Capture the cell that displays the provided text and extract its (x, y) central coordinate. 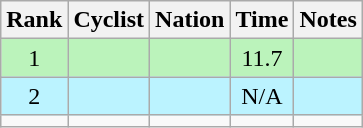
N/A (262, 96)
11.7 (262, 58)
Nation (190, 20)
Time (262, 20)
1 (34, 58)
Rank (34, 20)
Cyclist (109, 20)
Notes (328, 20)
2 (34, 96)
